Return the (X, Y) coordinate for the center point of the cell that contains the specified text.  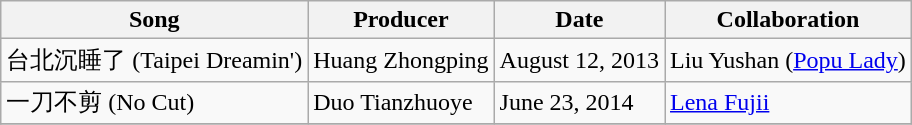
Song (154, 20)
Duo Tianzhuoye (401, 102)
Producer (401, 20)
Lena Fujii (788, 102)
Date (579, 20)
Huang Zhongping (401, 60)
一刀不剪 (No Cut) (154, 102)
Collaboration (788, 20)
Liu Yushan (Popu Lady) (788, 60)
台北沉睡了 (Taipei Dreamin') (154, 60)
June 23, 2014 (579, 102)
August 12, 2013 (579, 60)
